Extract the (X, Y) coordinate from the center of the cell holding the provided text.  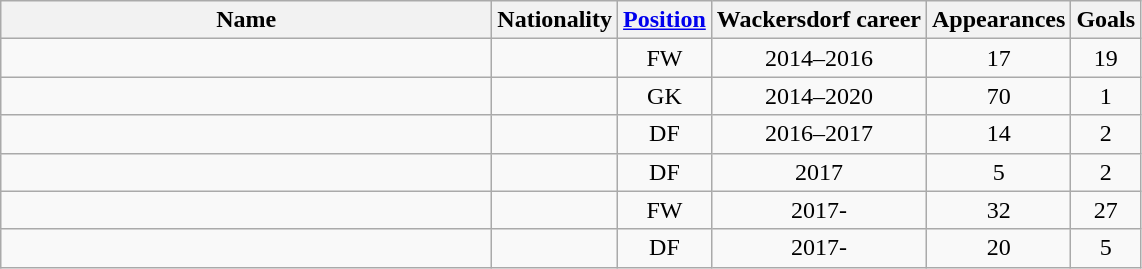
27 (1106, 210)
2017 (818, 172)
2014–2016 (818, 58)
Name (246, 20)
2016–2017 (818, 134)
14 (999, 134)
GK (665, 96)
70 (999, 96)
Wackersdorf career (818, 20)
Goals (1106, 20)
17 (999, 58)
Position (665, 20)
Nationality (555, 20)
Appearances (999, 20)
20 (999, 248)
2014–2020 (818, 96)
1 (1106, 96)
19 (1106, 58)
32 (999, 210)
